Search for the cell housing the specified text and yield its [x, y] center coordinate. 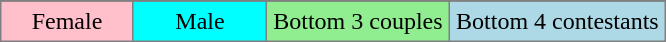
Male [200, 21]
Bottom 3 couples [358, 21]
Female [66, 21]
Bottom 4 contestants [557, 21]
